Identify which cell holds the provided text, then report its (x, y) central coordinate. 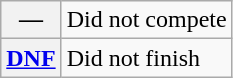
Did not finish (146, 58)
— (31, 20)
DNF (31, 58)
Did not compete (146, 20)
